Pinpoint the cell where the given text exists, returning its [x, y] midpoint coordinate. 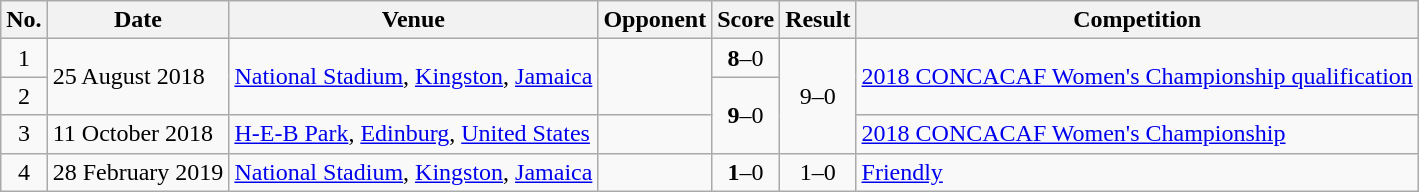
4 [24, 172]
No. [24, 20]
H-E-B Park, Edinburg, United States [414, 134]
Result [818, 20]
25 August 2018 [138, 77]
Competition [1137, 20]
2 [24, 96]
1 [24, 58]
Friendly [1137, 172]
Date [138, 20]
2018 CONCACAF Women's Championship [1137, 134]
Score [746, 20]
Opponent [655, 20]
8–0 [746, 58]
Venue [414, 20]
11 October 2018 [138, 134]
28 February 2019 [138, 172]
3 [24, 134]
2018 CONCACAF Women's Championship qualification [1137, 77]
